Pinpoint the cell where the given text exists, returning its (X, Y) midpoint coordinate. 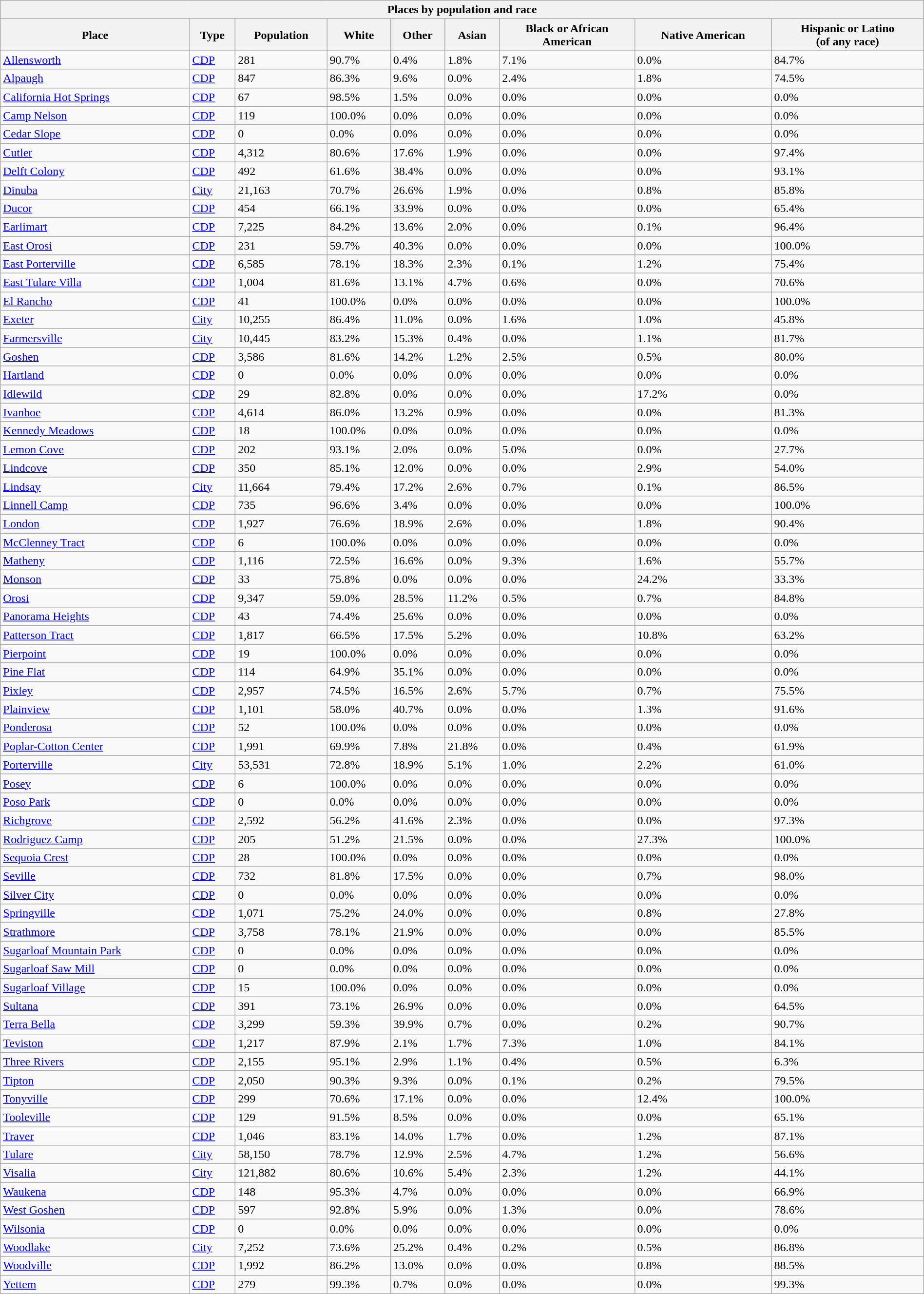
16.6% (418, 561)
29 (281, 394)
27.7% (847, 449)
Sultana (95, 1006)
15 (281, 987)
2.1% (418, 1043)
66.5% (359, 635)
Patterson Tract (95, 635)
2,957 (281, 691)
7.1% (567, 60)
85.1% (359, 468)
Farmersville (95, 338)
East Porterville (95, 264)
87.1% (847, 1136)
13.1% (418, 283)
1,817 (281, 635)
299 (281, 1099)
10,445 (281, 338)
2,592 (281, 820)
Terra Bella (95, 1024)
13.2% (418, 412)
78.7% (359, 1155)
Silver City (95, 895)
41 (281, 301)
78.6% (847, 1210)
391 (281, 1006)
Posey (95, 783)
732 (281, 876)
Cedar Slope (95, 134)
43 (281, 617)
3,586 (281, 357)
350 (281, 468)
69.9% (359, 746)
Delft Colony (95, 171)
Lindsay (95, 486)
53,531 (281, 765)
73.6% (359, 1247)
39.9% (418, 1024)
Sugarloaf Village (95, 987)
Allensworth (95, 60)
61.0% (847, 765)
80.0% (847, 357)
Ponderosa (95, 728)
65.4% (847, 208)
Traver (95, 1136)
Orosi (95, 598)
Sequoia Crest (95, 858)
Hispanic or Latino(of any race) (847, 35)
86.3% (359, 78)
6,585 (281, 264)
5.0% (567, 449)
33.3% (847, 579)
79.5% (847, 1080)
7,225 (281, 227)
63.2% (847, 635)
Earlimart (95, 227)
Pine Flat (95, 672)
86.4% (359, 320)
81.7% (847, 338)
75.8% (359, 579)
Poso Park (95, 802)
Place (95, 35)
5.9% (418, 1210)
Tooleville (95, 1117)
11.0% (418, 320)
Idlewild (95, 394)
72.5% (359, 561)
14.0% (418, 1136)
281 (281, 60)
92.8% (359, 1210)
129 (281, 1117)
74.4% (359, 617)
Woodlake (95, 1247)
Ivanhoe (95, 412)
98.0% (847, 876)
19 (281, 654)
96.4% (847, 227)
40.3% (418, 245)
26.9% (418, 1006)
2,050 (281, 1080)
Cutler (95, 153)
1,004 (281, 283)
Linnell Camp (95, 505)
88.5% (847, 1266)
84.1% (847, 1043)
24.0% (418, 913)
15.3% (418, 338)
Plainview (95, 709)
2.2% (703, 765)
0.6% (567, 283)
61.9% (847, 746)
9.6% (418, 78)
Tipton (95, 1080)
East Tulare Villa (95, 283)
44.1% (847, 1173)
West Goshen (95, 1210)
Camp Nelson (95, 116)
5.7% (567, 691)
90.4% (847, 523)
El Rancho (95, 301)
86.2% (359, 1266)
59.0% (359, 598)
1,071 (281, 913)
21.9% (418, 932)
4,614 (281, 412)
Waukena (95, 1192)
119 (281, 116)
86.8% (847, 1247)
1,927 (281, 523)
95.3% (359, 1192)
148 (281, 1192)
Monson (95, 579)
12.9% (418, 1155)
12.4% (703, 1099)
6.3% (847, 1062)
18.3% (418, 264)
97.3% (847, 820)
Three Rivers (95, 1062)
26.6% (418, 190)
14.2% (418, 357)
492 (281, 171)
735 (281, 505)
1,992 (281, 1266)
Ducor (95, 208)
White (359, 35)
Pierpoint (95, 654)
41.6% (418, 820)
66.1% (359, 208)
Kennedy Meadows (95, 431)
75.4% (847, 264)
86.5% (847, 486)
91.5% (359, 1117)
16.5% (418, 691)
24.2% (703, 579)
82.8% (359, 394)
Springville (95, 913)
7.8% (418, 746)
Tulare (95, 1155)
Tonyville (95, 1099)
597 (281, 1210)
1.5% (418, 97)
5.4% (472, 1173)
35.1% (418, 672)
79.4% (359, 486)
Seville (95, 876)
121,882 (281, 1173)
64.9% (359, 672)
64.5% (847, 1006)
Lindcove (95, 468)
10.6% (418, 1173)
65.1% (847, 1117)
87.9% (359, 1043)
10,255 (281, 320)
Population (281, 35)
91.6% (847, 709)
84.7% (847, 60)
Lemon Cove (95, 449)
81.3% (847, 412)
5.2% (472, 635)
11,664 (281, 486)
58.0% (359, 709)
Poplar-Cotton Center (95, 746)
75.2% (359, 913)
Places by population and race (462, 10)
52 (281, 728)
231 (281, 245)
11.2% (472, 598)
21,163 (281, 190)
1,991 (281, 746)
21.8% (472, 746)
Black or AfricanAmerican (567, 35)
98.5% (359, 97)
London (95, 523)
Dinuba (95, 190)
66.9% (847, 1192)
51.2% (359, 839)
17.1% (418, 1099)
Hartland (95, 375)
85.8% (847, 190)
86.0% (359, 412)
Native American (703, 35)
83.2% (359, 338)
3.4% (418, 505)
54.0% (847, 468)
1,116 (281, 561)
97.4% (847, 153)
2.4% (567, 78)
18 (281, 431)
Visalia (95, 1173)
Panorama Heights (95, 617)
28.5% (418, 598)
847 (281, 78)
1,046 (281, 1136)
27.8% (847, 913)
Sugarloaf Saw Mill (95, 969)
Goshen (95, 357)
California Hot Springs (95, 97)
84.8% (847, 598)
McClenney Tract (95, 542)
40.7% (418, 709)
Wilsonia (95, 1229)
72.8% (359, 765)
Yettem (95, 1284)
7,252 (281, 1247)
East Orosi (95, 245)
38.4% (418, 171)
33.9% (418, 208)
12.0% (418, 468)
33 (281, 579)
Matheny (95, 561)
25.6% (418, 617)
Woodville (95, 1266)
279 (281, 1284)
9,347 (281, 598)
Other (418, 35)
45.8% (847, 320)
83.1% (359, 1136)
81.8% (359, 876)
1,101 (281, 709)
95.1% (359, 1062)
2,155 (281, 1062)
5.1% (472, 765)
3,299 (281, 1024)
25.2% (418, 1247)
0.9% (472, 412)
70.7% (359, 190)
114 (281, 672)
55.7% (847, 561)
61.6% (359, 171)
28 (281, 858)
13.0% (418, 1266)
8.5% (418, 1117)
Type (212, 35)
85.5% (847, 932)
59.3% (359, 1024)
7.3% (567, 1043)
90.3% (359, 1080)
Strathmore (95, 932)
84.2% (359, 227)
Sugarloaf Mountain Park (95, 950)
67 (281, 97)
21.5% (418, 839)
Porterville (95, 765)
Pixley (95, 691)
Teviston (95, 1043)
Exeter (95, 320)
96.6% (359, 505)
27.3% (703, 839)
454 (281, 208)
58,150 (281, 1155)
Asian (472, 35)
13.6% (418, 227)
56.2% (359, 820)
4,312 (281, 153)
56.6% (847, 1155)
59.7% (359, 245)
76.6% (359, 523)
205 (281, 839)
Rodriguez Camp (95, 839)
17.6% (418, 153)
1,217 (281, 1043)
202 (281, 449)
10.8% (703, 635)
73.1% (359, 1006)
75.5% (847, 691)
Alpaugh (95, 78)
Richgrove (95, 820)
3,758 (281, 932)
